Extract the (X, Y) coordinate from the center of the cell holding the provided text.  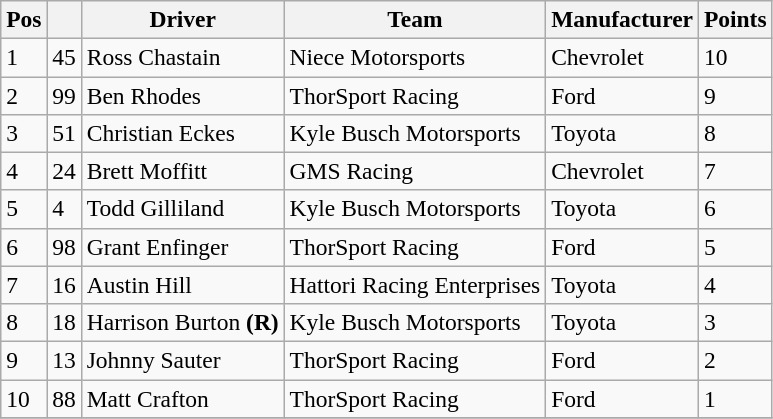
Ben Rhodes (182, 95)
Christian Eckes (182, 133)
Matt Crafton (182, 398)
Hattori Racing Enterprises (415, 285)
Johnny Sauter (182, 360)
18 (64, 322)
GMS Racing (415, 171)
98 (64, 247)
Team (415, 19)
Manufacturer (622, 19)
Points (735, 19)
99 (64, 95)
Grant Enfinger (182, 247)
24 (64, 171)
Austin Hill (182, 285)
16 (64, 285)
88 (64, 398)
Harrison Burton (R) (182, 322)
13 (64, 360)
Ross Chastain (182, 57)
Driver (182, 19)
51 (64, 133)
45 (64, 57)
Niece Motorsports (415, 57)
Todd Gilliland (182, 209)
Pos (24, 19)
Brett Moffitt (182, 171)
